From the cell containing the given text, extract its center point as [X, Y] coordinate. 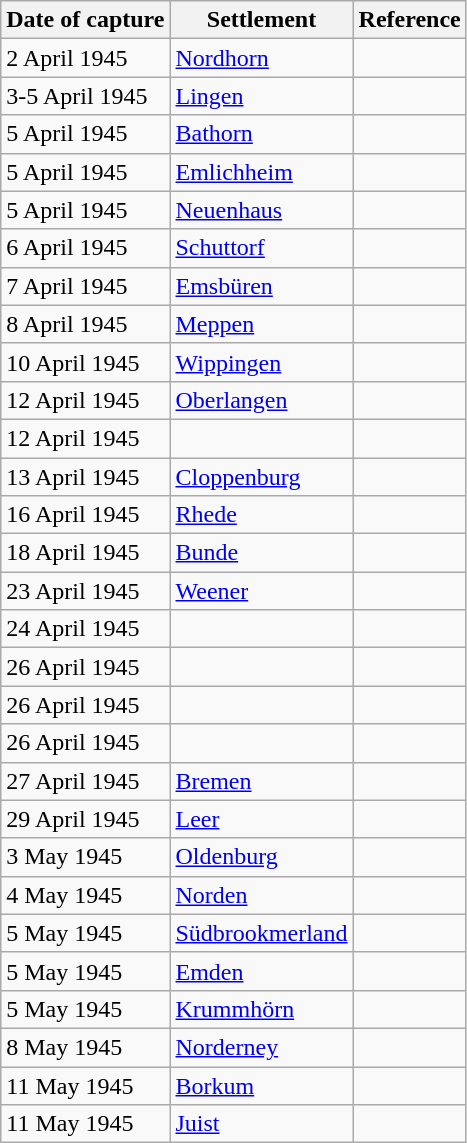
Leer [262, 819]
Oldenburg [262, 857]
Cloppenburg [262, 477]
Bunde [262, 553]
10 April 1945 [86, 362]
Borkum [262, 1085]
18 April 1945 [86, 553]
Nordhorn [262, 58]
Weener [262, 591]
Neuenhaus [262, 210]
Meppen [262, 324]
Emsbüren [262, 286]
29 April 1945 [86, 819]
Lingen [262, 96]
6 April 1945 [86, 248]
Bremen [262, 781]
Oberlangen [262, 400]
Settlement [262, 20]
16 April 1945 [86, 515]
Bathorn [262, 134]
Date of capture [86, 20]
Krummhörn [262, 1009]
Schuttorf [262, 248]
8 April 1945 [86, 324]
27 April 1945 [86, 781]
Reference [410, 20]
Südbrookmerland [262, 933]
Norden [262, 895]
Wippingen [262, 362]
7 April 1945 [86, 286]
24 April 1945 [86, 629]
3 May 1945 [86, 857]
3-5 April 1945 [86, 96]
8 May 1945 [86, 1047]
13 April 1945 [86, 477]
4 May 1945 [86, 895]
Norderney [262, 1047]
Emlichheim [262, 172]
Emden [262, 971]
Rhede [262, 515]
23 April 1945 [86, 591]
Juist [262, 1124]
2 April 1945 [86, 58]
